For the text-containing cell, return its midpoint in [X, Y] coordinate format. 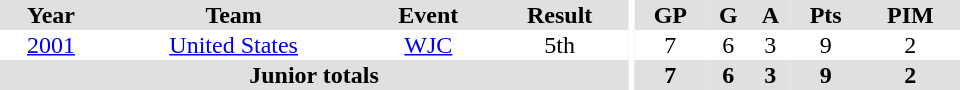
Result [560, 15]
5th [560, 45]
Junior totals [314, 75]
G [728, 15]
Team [234, 15]
2001 [51, 45]
GP [670, 15]
PIM [910, 15]
Year [51, 15]
Pts [826, 15]
Event [428, 15]
A [770, 15]
United States [234, 45]
WJC [428, 45]
